For the text-containing cell, return its midpoint in (X, Y) coordinate format. 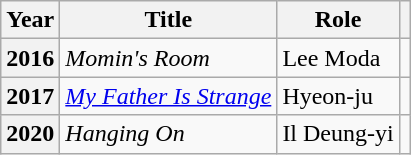
Hanging On (168, 134)
Title (168, 20)
2017 (30, 96)
My Father Is Strange (168, 96)
2016 (30, 58)
Role (338, 20)
2020 (30, 134)
Year (30, 20)
Momin's Room (168, 58)
Il Deung-yi (338, 134)
Lee Moda (338, 58)
Hyeon-ju (338, 96)
